Return the (x, y) coordinate for the center point of the cell that contains the specified text.  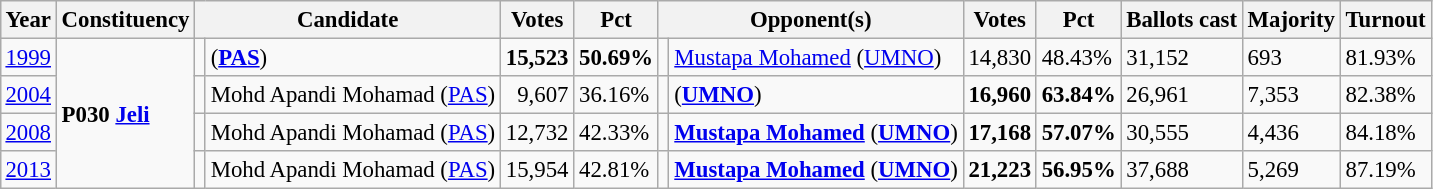
50.69% (616, 57)
9,607 (538, 95)
14,830 (1000, 57)
Opponent(s) (810, 20)
12,732 (538, 133)
Ballots cast (1182, 20)
57.07% (1078, 133)
2008 (28, 133)
17,168 (1000, 133)
Year (28, 20)
5,269 (1291, 170)
Constituency (125, 20)
(PAS) (352, 57)
4,436 (1291, 133)
30,555 (1182, 133)
37,688 (1182, 170)
48.43% (1078, 57)
21,223 (1000, 170)
15,954 (538, 170)
(UMNO) (816, 95)
81.93% (1386, 57)
693 (1291, 57)
36.16% (616, 95)
Turnout (1386, 20)
16,960 (1000, 95)
42.81% (616, 170)
P030 Jeli (125, 113)
56.95% (1078, 170)
42.33% (616, 133)
26,961 (1182, 95)
15,523 (538, 57)
2004 (28, 95)
7,353 (1291, 95)
63.84% (1078, 95)
Majority (1291, 20)
82.38% (1386, 95)
87.19% (1386, 170)
31,152 (1182, 57)
1999 (28, 57)
84.18% (1386, 133)
Candidate (348, 20)
2013 (28, 170)
